Identify which cell holds the provided text, then report its (x, y) central coordinate. 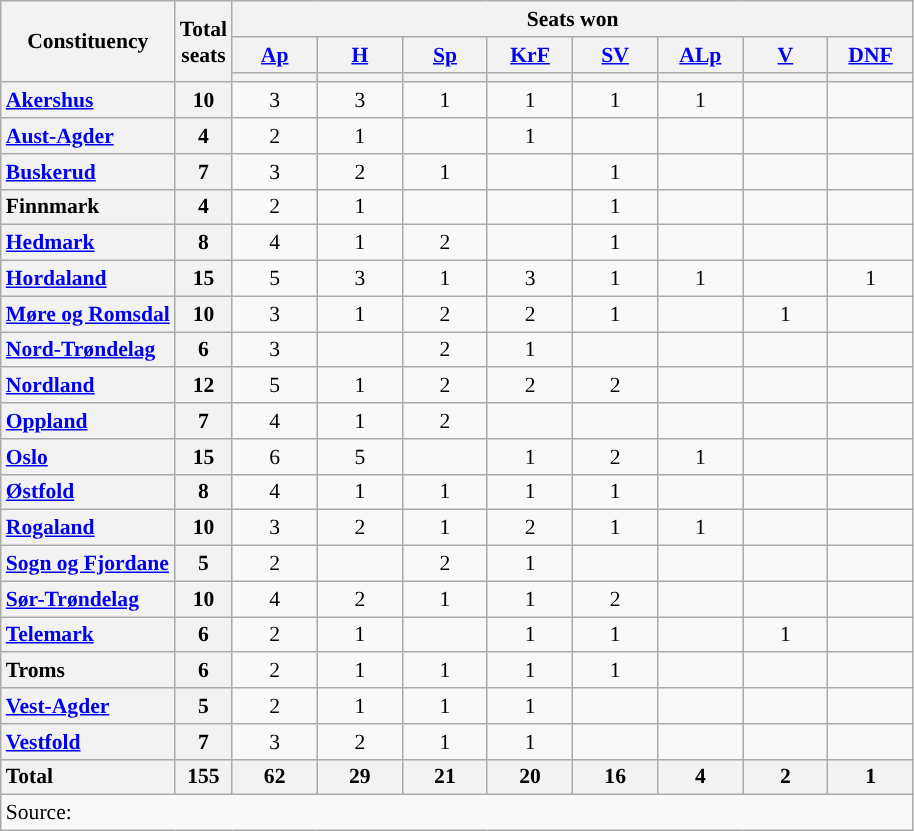
Hordaland (88, 279)
Total (88, 777)
Østfold (88, 492)
21 (444, 777)
155 (204, 777)
Vestfold (88, 742)
16 (616, 777)
Akershus (88, 101)
KrF (530, 55)
Constituency (88, 42)
Oslo (88, 457)
Finnmark (88, 207)
12 (204, 386)
Sør-Trøndelag (88, 599)
20 (530, 777)
Sp (444, 55)
Totalseats (204, 42)
Seats won (572, 19)
29 (360, 777)
Aust-Agder (88, 136)
Nord-Trøndelag (88, 350)
Nordland (88, 386)
ALp (700, 55)
Telemark (88, 635)
Sogn og Fjordane (88, 564)
Buskerud (88, 172)
Oppland (88, 421)
Hedmark (88, 243)
H (360, 55)
V (786, 55)
Ap (274, 55)
Rogaland (88, 528)
Troms (88, 671)
DNF (870, 55)
62 (274, 777)
Vest-Agder (88, 706)
SV (616, 55)
Møre og Romsdal (88, 314)
Source: (457, 813)
